Return the (X, Y) coordinate for the center point of the cell that contains the specified text.  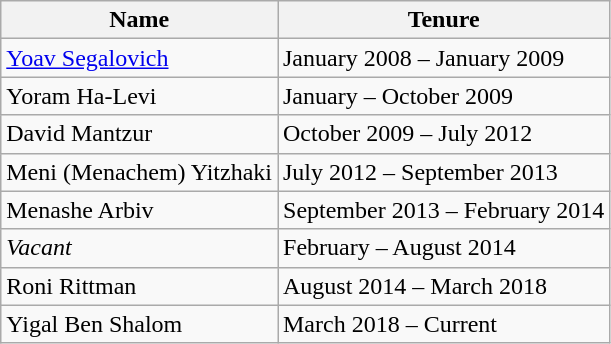
Yoav Segalovich (140, 58)
July 2012 – September 2013 (444, 172)
David Mantzur (140, 134)
Meni (Menachem) Yitzhaki (140, 172)
January – October 2009 (444, 96)
August 2014 – March 2018 (444, 286)
September 2013 – February 2014 (444, 210)
February – August 2014 (444, 248)
Menashe Arbiv (140, 210)
March 2018 – Current (444, 324)
Tenure (444, 20)
Yoram Ha-Levi (140, 96)
January 2008 – January 2009 (444, 58)
Yigal Ben Shalom (140, 324)
October 2009 – July 2012 (444, 134)
Name (140, 20)
Vacant (140, 248)
Roni Rittman (140, 286)
